Extract the [X, Y] coordinate from the center of the cell holding the provided text.  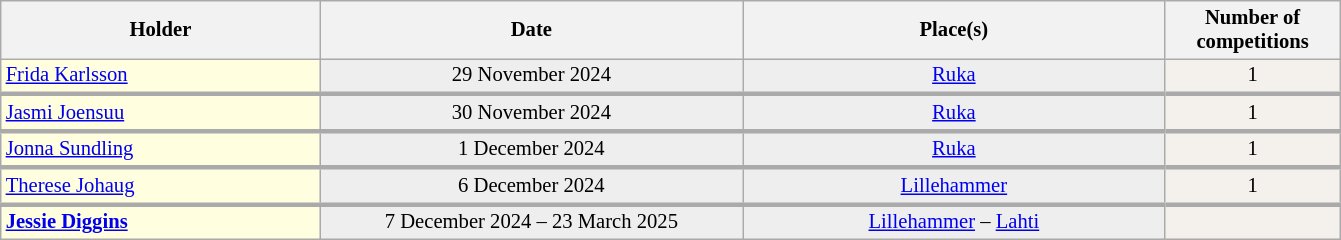
Therese Johaug [160, 186]
Jessie Diggins [160, 222]
1 December 2024 [532, 148]
Date [532, 29]
6 December 2024 [532, 186]
Lillehammer [954, 186]
29 November 2024 [532, 76]
Place(s) [954, 29]
7 December 2024 – 23 March 2025 [532, 222]
Jasmi Joensuu [160, 112]
Jonna Sundling [160, 148]
Lillehammer – Lahti [954, 222]
Frida Karlsson [160, 76]
30 November 2024 [532, 112]
Holder [160, 29]
Number of competitions [1252, 29]
